Capture the cell that displays the provided text and extract its [x, y] central coordinate. 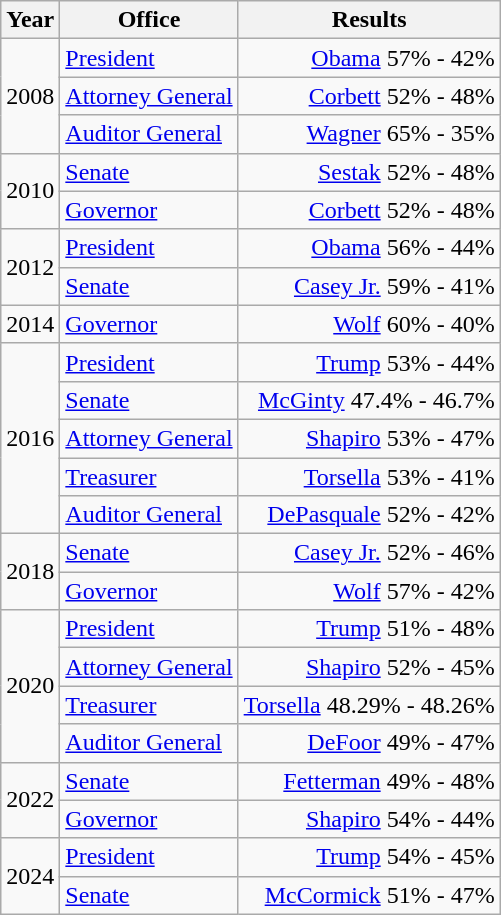
Obama 56% - 44% [369, 248]
Results [369, 20]
2008 [30, 96]
Wolf 60% - 40% [369, 324]
Year [30, 20]
Torsella 48.29% - 48.26% [369, 705]
Wolf 57% - 42% [369, 591]
2016 [30, 438]
Shapiro 52% - 45% [369, 667]
Trump 54% - 45% [369, 857]
2022 [30, 800]
McCormick 51% - 47% [369, 895]
Sestak 52% - 48% [369, 172]
2010 [30, 191]
Shapiro 53% - 47% [369, 438]
Obama 57% - 42% [369, 58]
Office [149, 20]
Casey Jr. 52% - 46% [369, 553]
2024 [30, 876]
2014 [30, 324]
Shapiro 54% - 44% [369, 819]
Wagner 65% - 35% [369, 134]
2018 [30, 572]
Trump 53% - 44% [369, 362]
Casey Jr. 59% - 41% [369, 286]
DeFoor 49% - 47% [369, 743]
Torsella 53% - 41% [369, 477]
Fetterman 49% - 48% [369, 781]
DePasquale 52% - 42% [369, 515]
Trump 51% - 48% [369, 629]
2012 [30, 267]
2020 [30, 686]
McGinty 47.4% - 46.7% [369, 400]
